Provide the (x, y) coordinate of the cell's center where the given text is located.  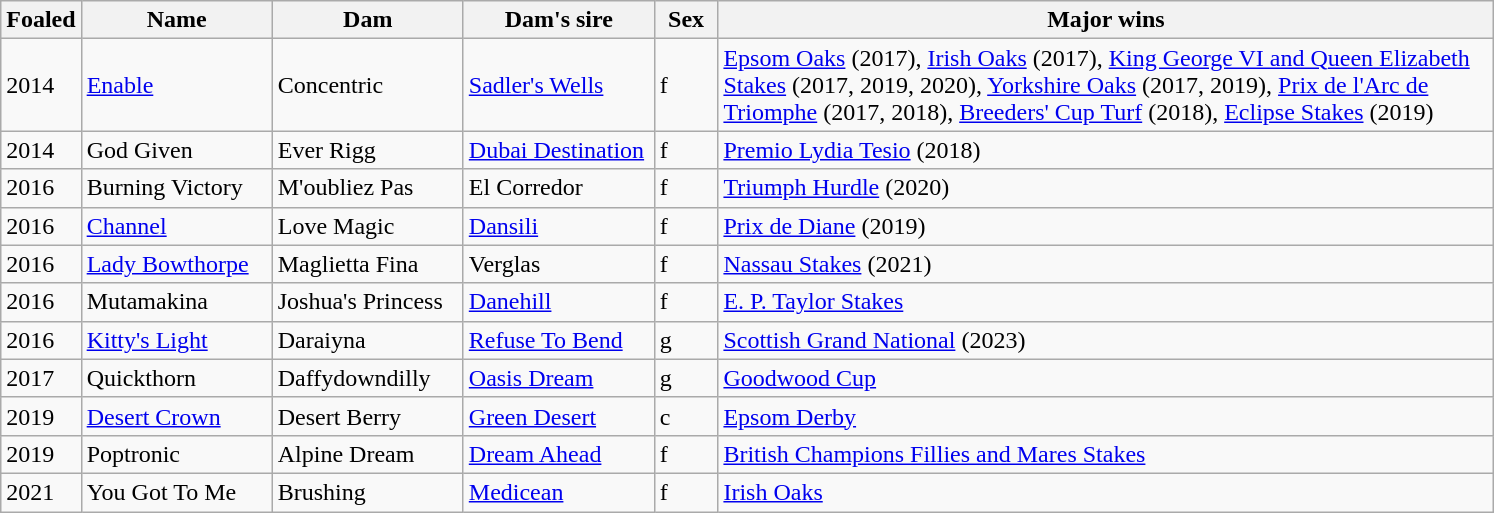
Enable (176, 85)
Ever Rigg (368, 150)
Dansili (558, 226)
Burning Victory (176, 188)
c (686, 416)
Name (176, 20)
Dam (368, 20)
Dubai Destination (558, 150)
Goodwood Cup (1106, 378)
Scottish Grand National (2023) (1106, 340)
Verglas (558, 264)
Prix de Diane (2019) (1106, 226)
Epsom Derby (1106, 416)
M'oubliez Pas (368, 188)
2017 (41, 378)
E. P. Taylor Stakes (1106, 302)
Mutamakina (176, 302)
Dream Ahead (558, 454)
Irish Oaks (1106, 492)
Major wins (1106, 20)
Foaled (41, 20)
Love Magic (368, 226)
Daffydowndilly (368, 378)
Green Desert (558, 416)
Daraiyna (368, 340)
Nassau Stakes (2021) (1106, 264)
Danehill (558, 302)
Quickthorn (176, 378)
2021 (41, 492)
Alpine Dream (368, 454)
Lady Bowthorpe (176, 264)
Kitty's Light (176, 340)
Desert Crown (176, 416)
Oasis Dream (558, 378)
Premio Lydia Tesio (2018) (1106, 150)
God Given (176, 150)
El Corredor (558, 188)
Triumph Hurdle (2020) (1106, 188)
Poptronic (176, 454)
Maglietta Fina (368, 264)
Concentric (368, 85)
British Champions Fillies and Mares Stakes (1106, 454)
You Got To Me (176, 492)
Sex (686, 20)
Sadler's Wells (558, 85)
Channel (176, 226)
Joshua's Princess (368, 302)
Dam's sire (558, 20)
Refuse To Bend (558, 340)
Desert Berry (368, 416)
Medicean (558, 492)
Brushing (368, 492)
